From the cell containing the given text, extract its center point as (x, y) coordinate. 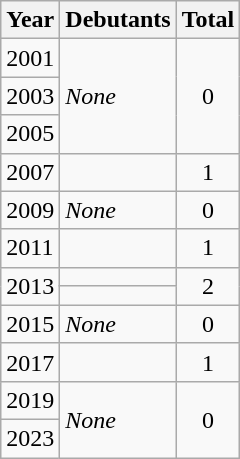
2017 (30, 362)
2019 (30, 400)
2009 (30, 210)
2005 (30, 134)
2007 (30, 172)
2011 (30, 248)
Debutants (118, 20)
2023 (30, 438)
2001 (30, 58)
2 (208, 286)
2015 (30, 324)
Year (30, 20)
2003 (30, 96)
Total (208, 20)
2013 (30, 286)
